Detect which cell encompasses the target text, then output its [X, Y] center coordinate. 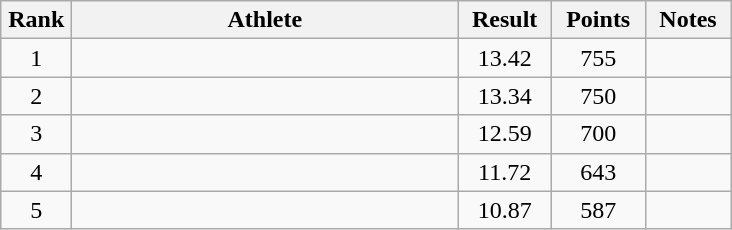
12.59 [505, 134]
13.42 [505, 58]
10.87 [505, 210]
13.34 [505, 96]
2 [36, 96]
Points [598, 20]
3 [36, 134]
587 [598, 210]
1 [36, 58]
5 [36, 210]
700 [598, 134]
Athlete [265, 20]
4 [36, 172]
Rank [36, 20]
755 [598, 58]
11.72 [505, 172]
750 [598, 96]
643 [598, 172]
Result [505, 20]
Notes [688, 20]
